Pinpoint the cell where the given text exists, returning its [X, Y] midpoint coordinate. 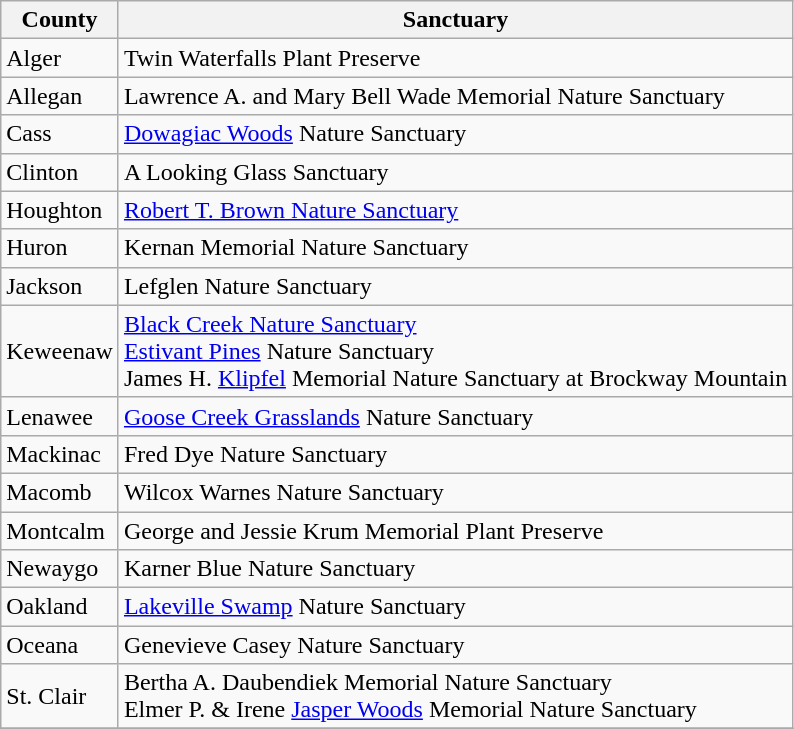
Robert T. Brown Nature Sanctuary [455, 210]
Twin Waterfalls Plant Preserve [455, 58]
Kernan Memorial Nature Sanctuary [455, 248]
Montcalm [60, 531]
Lakeville Swamp Nature Sanctuary [455, 607]
Macomb [60, 492]
Goose Creek Grasslands Nature Sanctuary [455, 416]
Wilcox Warnes Nature Sanctuary [455, 492]
Black Creek Nature SanctuaryEstivant Pines Nature SanctuaryJames H. Klipfel Memorial Nature Sanctuary at Brockway Mountain [455, 351]
Oakland [60, 607]
Dowagiac Woods Nature Sanctuary [455, 134]
A Looking Glass Sanctuary [455, 172]
George and Jessie Krum Memorial Plant Preserve [455, 531]
Lefglen Nature Sanctuary [455, 286]
Newaygo [60, 569]
Alger [60, 58]
Genevieve Casey Nature Sanctuary [455, 645]
Houghton [60, 210]
Mackinac [60, 454]
Karner Blue Nature Sanctuary [455, 569]
Keweenaw [60, 351]
Jackson [60, 286]
County [60, 20]
Fred Dye Nature Sanctuary [455, 454]
Cass [60, 134]
Huron [60, 248]
Lawrence A. and Mary Bell Wade Memorial Nature Sanctuary [455, 96]
Sanctuary [455, 20]
Oceana [60, 645]
St. Clair [60, 696]
Lenawee [60, 416]
Bertha A. Daubendiek Memorial Nature SanctuaryElmer P. & Irene Jasper Woods Memorial Nature Sanctuary [455, 696]
Allegan [60, 96]
Clinton [60, 172]
